Determine the (X, Y) coordinate at the center of the cell enclosing the given text.  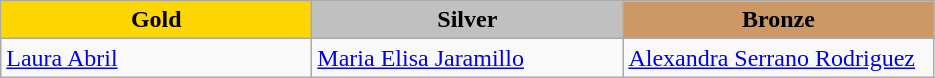
Bronze (778, 20)
Alexandra Serrano Rodriguez (778, 58)
Gold (156, 20)
Silver (468, 20)
Maria Elisa Jaramillo (468, 58)
Laura Abril (156, 58)
